Return the (X, Y) coordinate for the center point of the cell that contains the specified text.  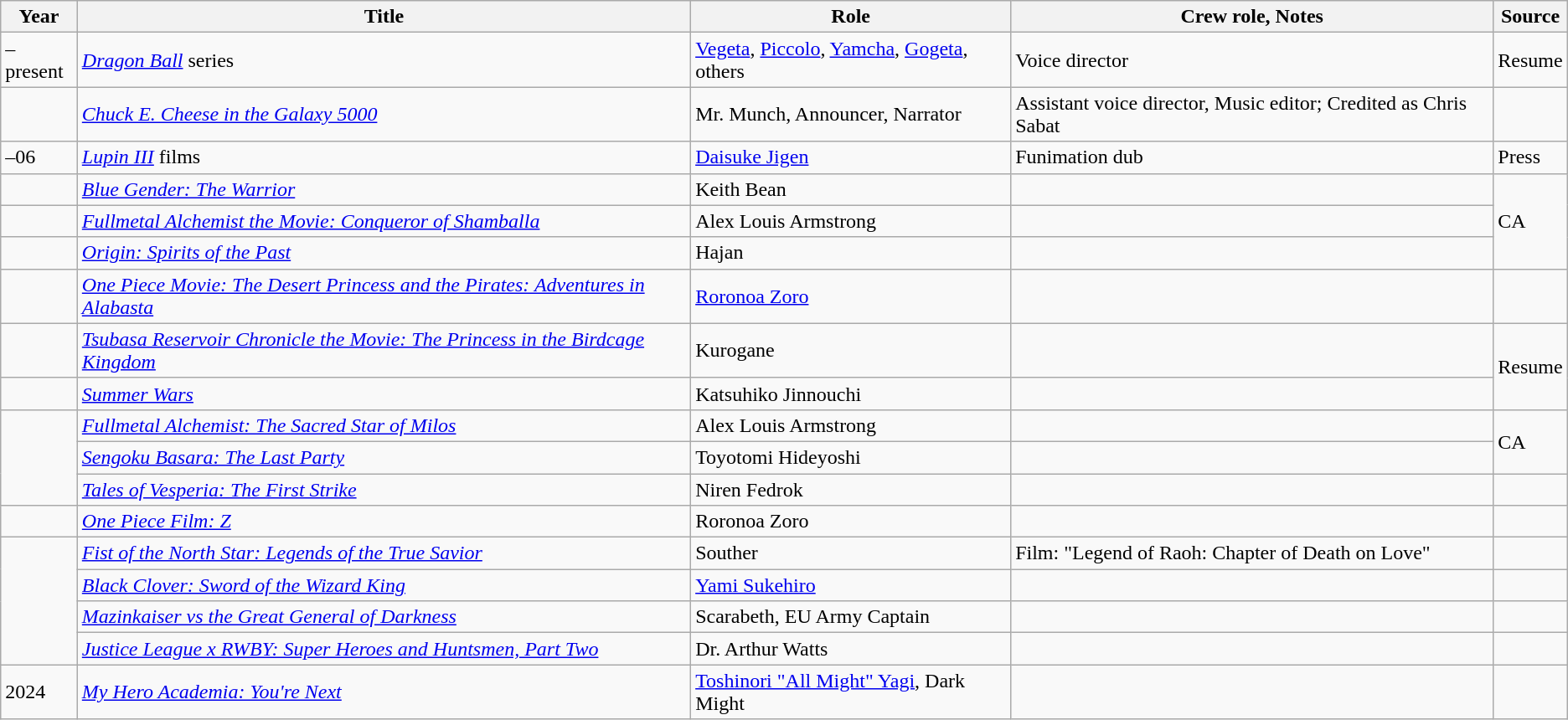
Funimation dub (1252, 157)
Year (39, 17)
Toyotomi Hideyoshi (851, 457)
Mr. Munch, Announcer, Narrator (851, 114)
Title (384, 17)
Role (851, 17)
Kurogane (851, 350)
Fullmetal Alchemist: The Sacred Star of Milos (384, 425)
Fist of the North Star: Legends of the True Savior (384, 553)
Justice League x RWBY: Super Heroes and Huntsmen, Part Two (384, 649)
Crew role, Notes (1252, 17)
–06 (39, 157)
My Hero Academia: You're Next (384, 692)
Source (1530, 17)
2024 (39, 692)
Mazinkaiser vs the Great General of Darkness (384, 617)
Dragon Ball series (384, 60)
Niren Fedrok (851, 490)
Press (1530, 157)
Vegeta, Piccolo, Yamcha, Gogeta, others (851, 60)
Hajan (851, 253)
Black Clover: Sword of the Wizard King (384, 585)
Sengoku Basara: The Last Party (384, 457)
Keith Bean (851, 189)
Chuck E. Cheese in the Galaxy 5000 (384, 114)
Voice director (1252, 60)
Blue Gender: The Warrior (384, 189)
Scarabeth, EU Army Captain (851, 617)
One Piece Film: Z (384, 522)
–present (39, 60)
Yami Sukehiro (851, 585)
Souther (851, 553)
Toshinori "All Might" Yagi, Dark Might (851, 692)
One Piece Movie: The Desert Princess and the Pirates: Adventures in Alabasta (384, 296)
Dr. Arthur Watts (851, 649)
Summer Wars (384, 393)
Assistant voice director, Music editor; Credited as Chris Sabat (1252, 114)
Origin: Spirits of the Past (384, 253)
Lupin III films (384, 157)
Tsubasa Reservoir Chronicle the Movie: The Princess in the Birdcage Kingdom (384, 350)
Tales of Vesperia: The First Strike (384, 490)
Film: "Legend of Raoh: Chapter of Death on Love" (1252, 553)
Katsuhiko Jinnouchi (851, 393)
Fullmetal Alchemist the Movie: Conqueror of Shamballa (384, 221)
Daisuke Jigen (851, 157)
